Extract the [X, Y] coordinate from the center of the cell holding the provided text.  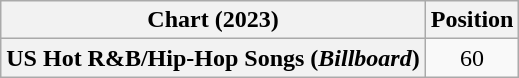
Chart (2023) [213, 20]
Position [472, 20]
60 [472, 58]
US Hot R&B/Hip-Hop Songs (Billboard) [213, 58]
